Return (x, y) of the center of cell containing provided text 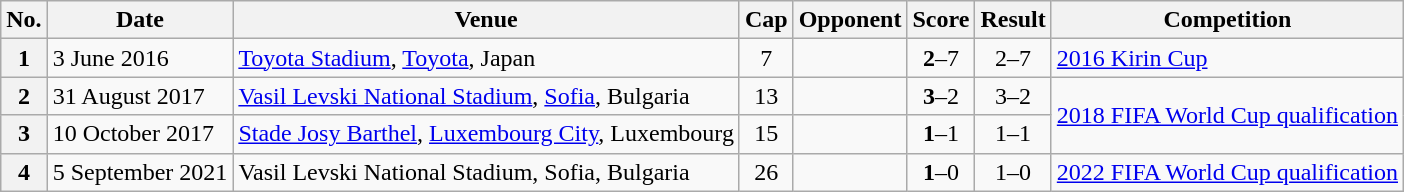
Result (1013, 20)
Cap (766, 20)
15 (766, 134)
2018 FIFA World Cup qualification (1227, 115)
3 (24, 134)
Stade Josy Barthel, Luxembourg City, Luxembourg (486, 134)
10 October 2017 (140, 134)
2016 Kirin Cup (1227, 58)
Venue (486, 20)
3 June 2016 (140, 58)
Score (941, 20)
No. (24, 20)
2 (24, 96)
4 (24, 172)
Competition (1227, 20)
26 (766, 172)
Date (140, 20)
7 (766, 58)
31 August 2017 (140, 96)
13 (766, 96)
5 September 2021 (140, 172)
1 (24, 58)
Toyota Stadium, Toyota, Japan (486, 58)
2022 FIFA World Cup qualification (1227, 172)
Opponent (850, 20)
